Pinpoint the cell where the given text exists, returning its (x, y) midpoint coordinate. 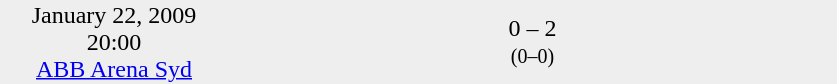
0 – 2 (0–0) (532, 42)
January 22, 200920:00ABB Arena Syd (114, 42)
